Identify which cell holds the provided text, then report its [X, Y] central coordinate. 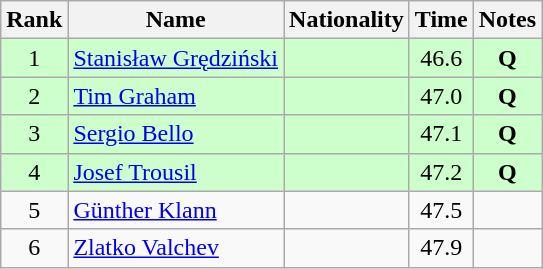
Notes [507, 20]
Zlatko Valchev [176, 248]
4 [34, 172]
Rank [34, 20]
Stanisław Grędziński [176, 58]
Sergio Bello [176, 134]
46.6 [441, 58]
Name [176, 20]
47.1 [441, 134]
Time [441, 20]
Tim Graham [176, 96]
47.9 [441, 248]
3 [34, 134]
5 [34, 210]
47.2 [441, 172]
Günther Klann [176, 210]
1 [34, 58]
47.5 [441, 210]
Josef Trousil [176, 172]
2 [34, 96]
6 [34, 248]
47.0 [441, 96]
Nationality [347, 20]
